Search for the cell housing the specified text and yield its [x, y] center coordinate. 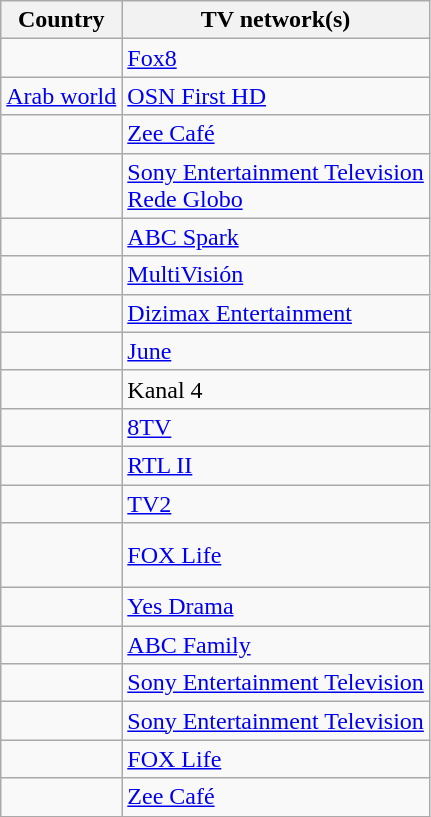
Country [62, 20]
June [276, 351]
ABC Family [276, 645]
Arab world [62, 96]
ABC Spark [276, 237]
TV network(s) [276, 20]
Fox8 [276, 58]
Sony Entertainment TelevisionRede Globo [276, 186]
Dizimax Entertainment [276, 313]
OSN First HD [276, 96]
MultiVisión [276, 275]
Kanal 4 [276, 389]
8TV [276, 427]
Yes Drama [276, 607]
RTL II [276, 465]
TV2 [276, 503]
